For the text-containing cell, return its midpoint in [X, Y] coordinate format. 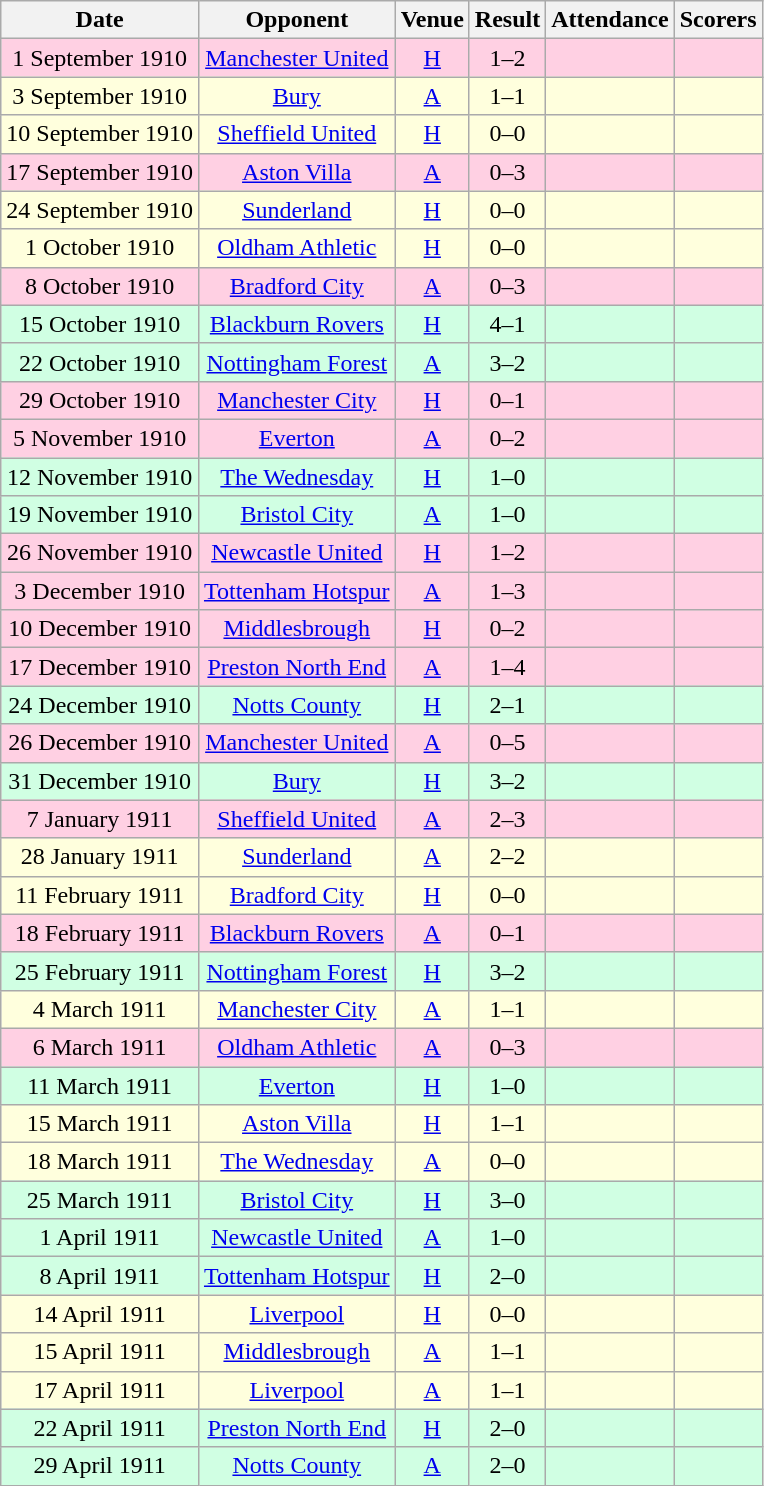
14 April 1911 [100, 1314]
15 April 1911 [100, 1352]
2–2 [507, 857]
4–1 [507, 324]
4 March 1911 [100, 1009]
1 September 1910 [100, 58]
25 February 1911 [100, 971]
6 March 1911 [100, 1047]
2–3 [507, 819]
10 September 1910 [100, 134]
11 March 1911 [100, 1085]
Venue [432, 20]
31 December 1910 [100, 781]
22 October 1910 [100, 362]
1–3 [507, 591]
15 March 1911 [100, 1124]
0–5 [507, 743]
1–4 [507, 667]
3 December 1910 [100, 591]
Scorers [718, 20]
15 October 1910 [100, 324]
29 April 1911 [100, 1466]
17 April 1911 [100, 1390]
24 December 1910 [100, 705]
Opponent [296, 20]
2–1 [507, 705]
Result [507, 20]
1 October 1910 [100, 248]
25 March 1911 [100, 1200]
1 April 1911 [100, 1238]
8 October 1910 [100, 286]
22 April 1911 [100, 1428]
7 January 1911 [100, 819]
18 March 1911 [100, 1162]
10 December 1910 [100, 629]
11 February 1911 [100, 895]
12 November 1910 [100, 477]
5 November 1910 [100, 438]
17 September 1910 [100, 172]
26 November 1910 [100, 553]
29 October 1910 [100, 400]
17 December 1910 [100, 667]
Date [100, 20]
18 February 1911 [100, 933]
Attendance [610, 20]
3–0 [507, 1200]
24 September 1910 [100, 210]
28 January 1911 [100, 857]
19 November 1910 [100, 515]
26 December 1910 [100, 743]
8 April 1911 [100, 1276]
3 September 1910 [100, 96]
